Return the [X, Y] coordinate for the center point of the cell that contains the specified text.  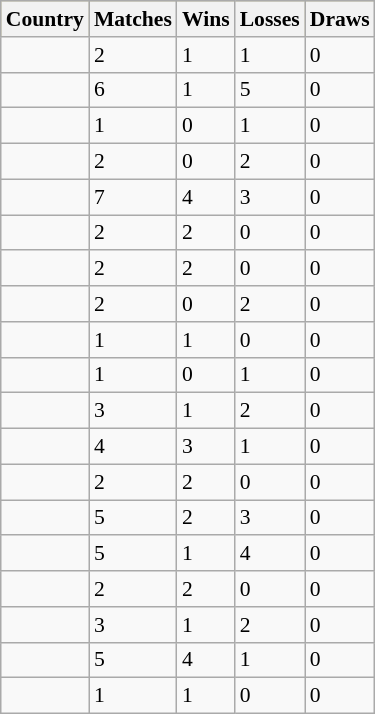
Matches [133, 19]
Draws [340, 19]
6 [133, 90]
Country [45, 19]
Losses [270, 19]
Wins [206, 19]
7 [133, 197]
